For the text-containing cell, return its midpoint in [x, y] coordinate format. 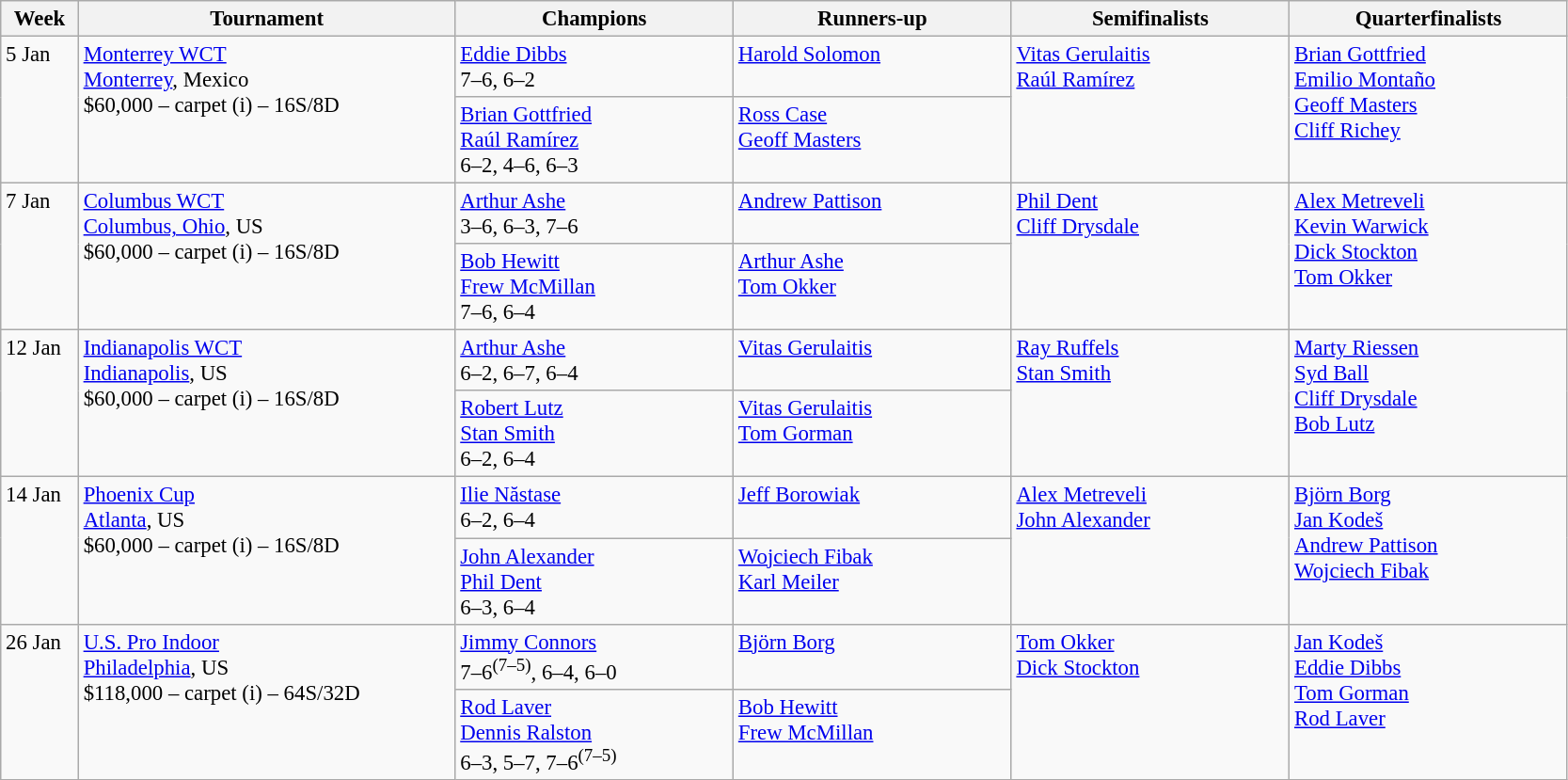
Andrew Pattison [873, 215]
7 Jan [40, 257]
Champions [594, 19]
Ilie Năstase6–2, 6–4 [594, 508]
Brian Gottfried Emilio Montaño Geoff Masters Cliff Richey [1429, 110]
Marty Riessen Syd Ball Cliff Drysdale Bob Lutz [1429, 404]
Ray Ruffels Stan Smith [1150, 404]
Rod Laver Dennis Ralston6–3, 5–7, 7–6(7–5) [594, 734]
Indianapolis WCT Indianapolis, US $60,000 – carpet (i) – 16S/8D [267, 404]
Vitas Gerulaitis Raúl Ramírez [1150, 110]
Bob Hewitt Frew McMillan7–6, 6–4 [594, 287]
Tom Okker Dick Stockton [1150, 702]
Jeff Borowiak [873, 508]
Tournament [267, 19]
Harold Solomon [873, 68]
U.S. Pro Indoor Philadelphia, US $118,000 – carpet (i) – 64S/32D [267, 702]
Week [40, 19]
14 Jan [40, 550]
John Alexander Phil Dent6–3, 6–4 [594, 581]
Wojciech Fibak Karl Meiler [873, 581]
Björn Borg [873, 657]
Runners-up [873, 19]
Jimmy Connors7–6(7–5), 6–4, 6–0 [594, 657]
Ross Case Geoff Masters [873, 140]
Jan Kodeš Eddie Dibbs Tom Gorman Rod Laver [1429, 702]
Phil Dent Cliff Drysdale [1150, 257]
Arthur Ashe3–6, 6–3, 7–6 [594, 215]
Arthur Ashe Tom Okker [873, 287]
Alex Metreveli Kevin Warwick Dick Stockton Tom Okker [1429, 257]
Vitas Gerulaitis [873, 361]
Columbus WCT Columbus, Ohio, US $60,000 – carpet (i) – 16S/8D [267, 257]
12 Jan [40, 404]
Monterrey WCT Monterrey, Mexico$60,000 – carpet (i) – 16S/8D [267, 110]
Bob Hewitt Frew McMillan [873, 734]
Arthur Ashe6–2, 6–7, 6–4 [594, 361]
Quarterfinalists [1429, 19]
Semifinalists [1150, 19]
Eddie Dibbs7–6, 6–2 [594, 68]
Phoenix Cup Atlanta, US $60,000 – carpet (i) – 16S/8D [267, 550]
Brian Gottfried Raúl Ramírez6–2, 4–6, 6–3 [594, 140]
26 Jan [40, 702]
Alex Metreveli John Alexander [1150, 550]
Vitas Gerulaitis Tom Gorman [873, 435]
Robert Lutz Stan Smith6–2, 6–4 [594, 435]
Björn Borg Jan Kodeš Andrew Pattison Wojciech Fibak [1429, 550]
5 Jan [40, 110]
